Locate the cell with the specified text and output its [X, Y] center coordinate. 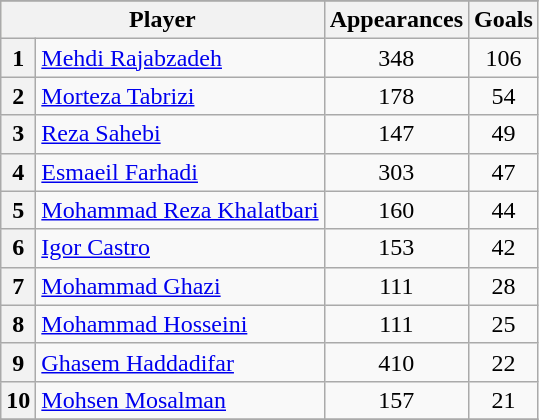
Ghasem Haddadifar [180, 362]
49 [504, 134]
153 [396, 248]
10 [18, 400]
410 [396, 362]
25 [504, 324]
3 [18, 134]
42 [504, 248]
106 [504, 58]
157 [396, 400]
Mohammad Ghazi [180, 286]
47 [504, 172]
Igor Castro [180, 248]
Appearances [396, 20]
303 [396, 172]
54 [504, 96]
8 [18, 324]
Mehdi Rajabzadeh [180, 58]
Mohsen Mosalman [180, 400]
178 [396, 96]
9 [18, 362]
Goals [504, 20]
4 [18, 172]
1 [18, 58]
6 [18, 248]
Reza Sahebi [180, 134]
147 [396, 134]
Mohammad Hosseini [180, 324]
5 [18, 210]
Morteza Tabrizi [180, 96]
7 [18, 286]
Player [162, 20]
160 [396, 210]
348 [396, 58]
Esmaeil Farhadi [180, 172]
28 [504, 286]
Mohammad Reza Khalatbari [180, 210]
21 [504, 400]
44 [504, 210]
22 [504, 362]
2 [18, 96]
